Detect which cell encompasses the target text, then output its (x, y) center coordinate. 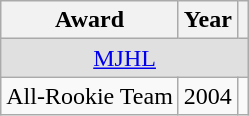
MJHL (125, 58)
Year (208, 20)
2004 (208, 96)
Award (90, 20)
All-Rookie Team (90, 96)
